Detect which cell encompasses the target text, then output its [X, Y] center coordinate. 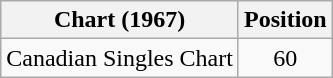
60 [285, 58]
Chart (1967) [120, 20]
Canadian Singles Chart [120, 58]
Position [285, 20]
